Detect which cell encompasses the target text, then output its (X, Y) center coordinate. 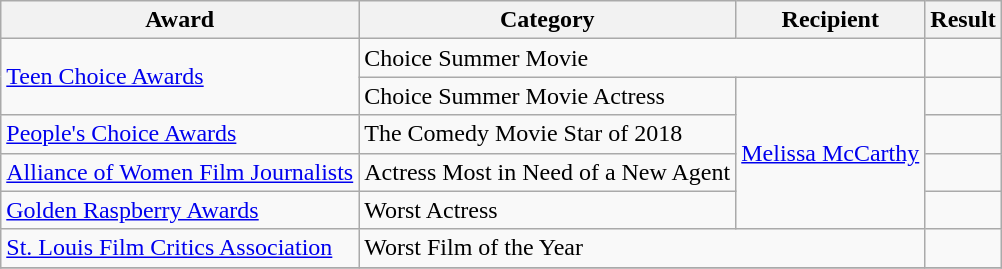
People's Choice Awards (180, 134)
The Comedy Movie Star of 2018 (548, 134)
Choice Summer Movie (642, 58)
Alliance of Women Film Journalists (180, 172)
Golden Raspberry Awards (180, 210)
Result (963, 20)
Actress Most in Need of a New Agent (548, 172)
Worst Actress (548, 210)
Melissa McCarthy (830, 153)
Teen Choice Awards (180, 77)
Choice Summer Movie Actress (548, 96)
Recipient (830, 20)
Category (548, 20)
St. Louis Film Critics Association (180, 248)
Worst Film of the Year (642, 248)
Award (180, 20)
